Pinpoint the cell where the given text exists, returning its [x, y] midpoint coordinate. 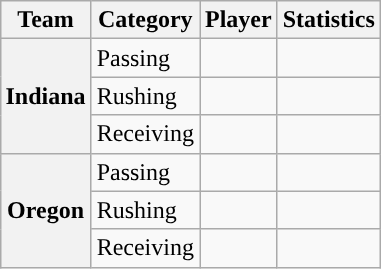
Team [46, 20]
Indiana [46, 96]
Statistics [328, 20]
Category [145, 20]
Player [239, 20]
Oregon [46, 210]
